Detect which cell encompasses the target text, then output its (X, Y) center coordinate. 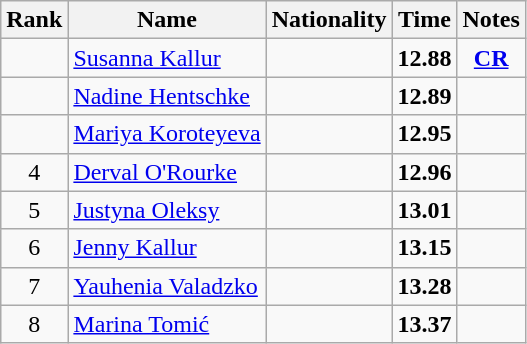
12.95 (424, 134)
Yauhenia Valadzko (167, 286)
Notes (491, 20)
Marina Tomić (167, 324)
Mariya Koroteyeva (167, 134)
12.89 (424, 96)
Justyna Oleksy (167, 210)
Jenny Kallur (167, 248)
Rank (34, 20)
Susanna Kallur (167, 58)
Nadine Hentschke (167, 96)
5 (34, 210)
12.96 (424, 172)
13.28 (424, 286)
Derval O'Rourke (167, 172)
CR (491, 58)
Time (424, 20)
13.15 (424, 248)
13.37 (424, 324)
12.88 (424, 58)
8 (34, 324)
7 (34, 286)
13.01 (424, 210)
4 (34, 172)
Nationality (329, 20)
Name (167, 20)
6 (34, 248)
